Provide the (x, y) coordinate of the cell's center where the given text is located.  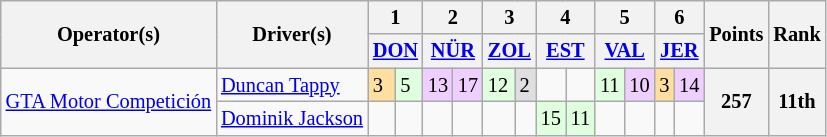
1 (396, 17)
EST (566, 51)
17 (468, 85)
Rank (796, 34)
14 (689, 85)
JER (679, 51)
6 (679, 17)
Dominik Jackson (292, 118)
11th (796, 102)
Operator(s) (108, 34)
ZOL (510, 51)
12 (499, 85)
15 (551, 118)
GTA Motor Competición (108, 102)
Duncan Tappy (292, 85)
257 (736, 102)
10 (639, 85)
13 (438, 85)
NÜR (453, 51)
Points (736, 34)
VAL (624, 51)
4 (566, 17)
Driver(s) (292, 34)
DON (396, 51)
